Pinpoint the cell where the given text exists, returning its [X, Y] midpoint coordinate. 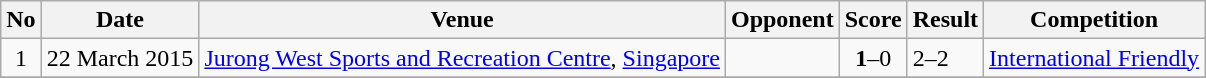
No [21, 20]
International Friendly [1094, 58]
Score [873, 20]
Competition [1094, 20]
Result [945, 20]
1–0 [873, 58]
Date [120, 20]
Opponent [782, 20]
22 March 2015 [120, 58]
2–2 [945, 58]
Venue [462, 20]
Jurong West Sports and Recreation Centre, Singapore [462, 58]
1 [21, 58]
